Capture the cell that displays the provided text and extract its (X, Y) central coordinate. 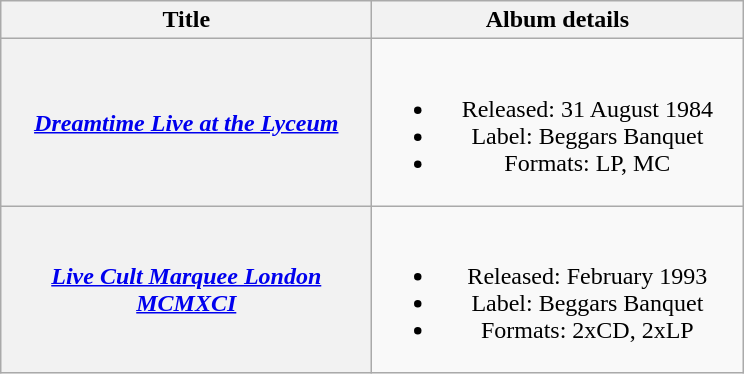
Released: February 1993Label: Beggars BanquetFormats: 2xCD, 2xLP (558, 290)
Title (186, 20)
Dreamtime Live at the Lyceum (186, 122)
Album details (558, 20)
Released: 31 August 1984Label: Beggars BanquetFormats: LP, MC (558, 122)
Live Cult Marquee London MCMXCI (186, 290)
